Capture the cell that displays the provided text and extract its (X, Y) central coordinate. 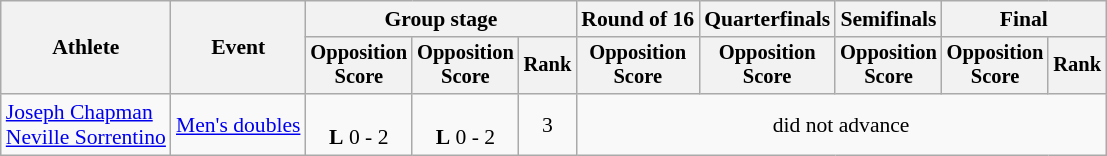
did not advance (841, 124)
3 (548, 124)
Round of 16 (638, 19)
Semifinals (888, 19)
Athlete (86, 48)
Final (1024, 19)
Quarterfinals (767, 19)
Men's doubles (238, 124)
Group stage (440, 19)
Event (238, 48)
Joseph ChapmanNeville Sorrentino (86, 124)
